Detect which cell encompasses the target text, then output its (x, y) center coordinate. 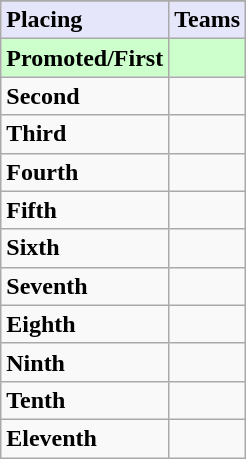
Fifth (85, 210)
Ninth (85, 362)
Placing (85, 20)
Promoted/First (85, 58)
Teams (208, 20)
Sixth (85, 248)
Third (85, 134)
Eleventh (85, 438)
Eighth (85, 324)
Second (85, 96)
Seventh (85, 286)
Tenth (85, 400)
Fourth (85, 172)
